Pinpoint the cell where the given text exists, returning its (X, Y) midpoint coordinate. 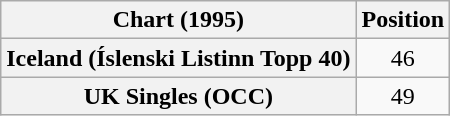
UK Singles (OCC) (178, 96)
46 (403, 58)
49 (403, 96)
Iceland (Íslenski Listinn Topp 40) (178, 58)
Chart (1995) (178, 20)
Position (403, 20)
